Detect which cell encompasses the target text, then output its [x, y] center coordinate. 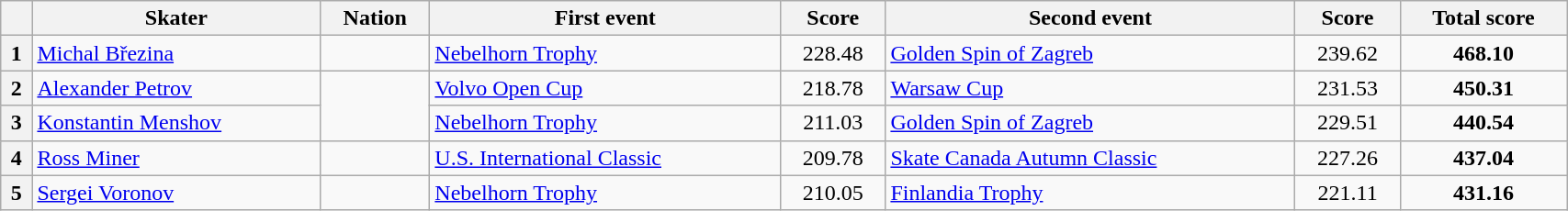
221.11 [1348, 193]
Total score [1483, 18]
211.03 [833, 123]
3 [17, 123]
229.51 [1348, 123]
239.62 [1348, 53]
231.53 [1348, 88]
Second event [1090, 18]
Finlandia Trophy [1090, 193]
218.78 [833, 88]
4 [17, 158]
209.78 [833, 158]
Michal Březina [176, 53]
1 [17, 53]
Konstantin Menshov [176, 123]
Skater [176, 18]
Warsaw Cup [1090, 88]
210.05 [833, 193]
227.26 [1348, 158]
Alexander Petrov [176, 88]
437.04 [1483, 158]
450.31 [1483, 88]
Ross Miner [176, 158]
468.10 [1483, 53]
Skate Canada Autumn Classic [1090, 158]
2 [17, 88]
431.16 [1483, 193]
228.48 [833, 53]
Volvo Open Cup [605, 88]
First event [605, 18]
5 [17, 193]
440.54 [1483, 123]
U.S. International Classic [605, 158]
Nation [375, 18]
Sergei Voronov [176, 193]
